For the text-containing cell, return its midpoint in (X, Y) coordinate format. 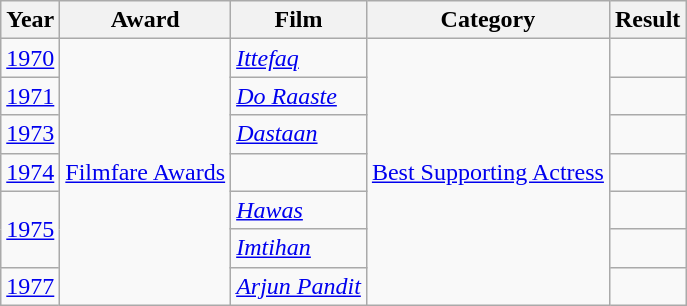
Ittefaq (299, 58)
Do Raaste (299, 96)
Arjun Pandit (299, 286)
1977 (30, 286)
Result (647, 20)
1970 (30, 58)
Dastaan (299, 134)
Year (30, 20)
Filmfare Awards (146, 172)
1973 (30, 134)
1974 (30, 172)
1971 (30, 96)
Imtihan (299, 248)
Film (299, 20)
Award (146, 20)
Hawas (299, 210)
Category (488, 20)
Best Supporting Actress (488, 172)
1975 (30, 229)
